Return the (x, y) coordinate for the center point of the cell that contains the specified text.  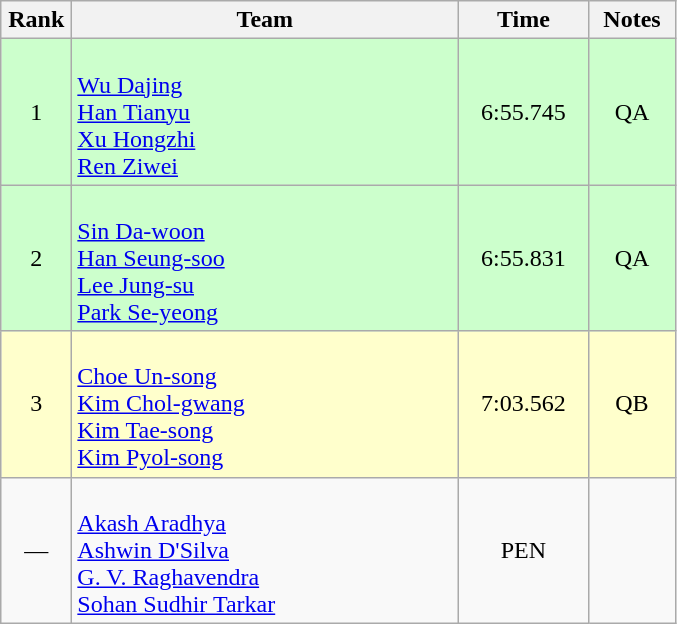
Akash AradhyaAshwin D'SilvaG. V. RaghavendraSohan Sudhir Tarkar (265, 550)
3 (36, 404)
Sin Da-woonHan Seung-sooLee Jung-suPark Se-yeong (265, 258)
Time (524, 20)
— (36, 550)
Rank (36, 20)
PEN (524, 550)
Team (265, 20)
1 (36, 112)
Notes (632, 20)
6:55.745 (524, 112)
Choe Un-songKim Chol-gwangKim Tae-songKim Pyol-song (265, 404)
2 (36, 258)
Wu DajingHan TianyuXu HongzhiRen Ziwei (265, 112)
6:55.831 (524, 258)
QB (632, 404)
7:03.562 (524, 404)
